Pinpoint the cell where the given text exists, returning its (x, y) midpoint coordinate. 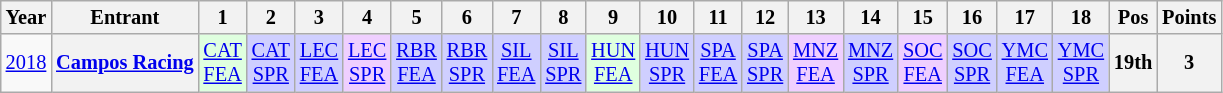
MNZSPR (870, 63)
SOCSPR (972, 63)
15 (922, 17)
RBRFEA (416, 63)
Entrant (124, 17)
LECFEA (319, 63)
8 (563, 17)
Year (26, 17)
1 (222, 17)
HUNFEA (613, 63)
MNZFEA (816, 63)
17 (1025, 17)
5 (416, 17)
CATSPR (271, 63)
9 (613, 17)
SPAFEA (718, 63)
12 (765, 17)
SOCFEA (922, 63)
10 (667, 17)
16 (972, 17)
SPASPR (765, 63)
YMCFEA (1025, 63)
4 (367, 17)
14 (870, 17)
18 (1081, 17)
Campos Racing (124, 63)
SILSPR (563, 63)
Pos (1133, 17)
19th (1133, 63)
CATFEA (222, 63)
13 (816, 17)
2018 (26, 63)
SILFEA (516, 63)
RBRSPR (467, 63)
LECSPR (367, 63)
2 (271, 17)
YMCSPR (1081, 63)
7 (516, 17)
6 (467, 17)
Points (1189, 17)
HUNSPR (667, 63)
11 (718, 17)
